Return (x, y) of the center of cell containing provided text 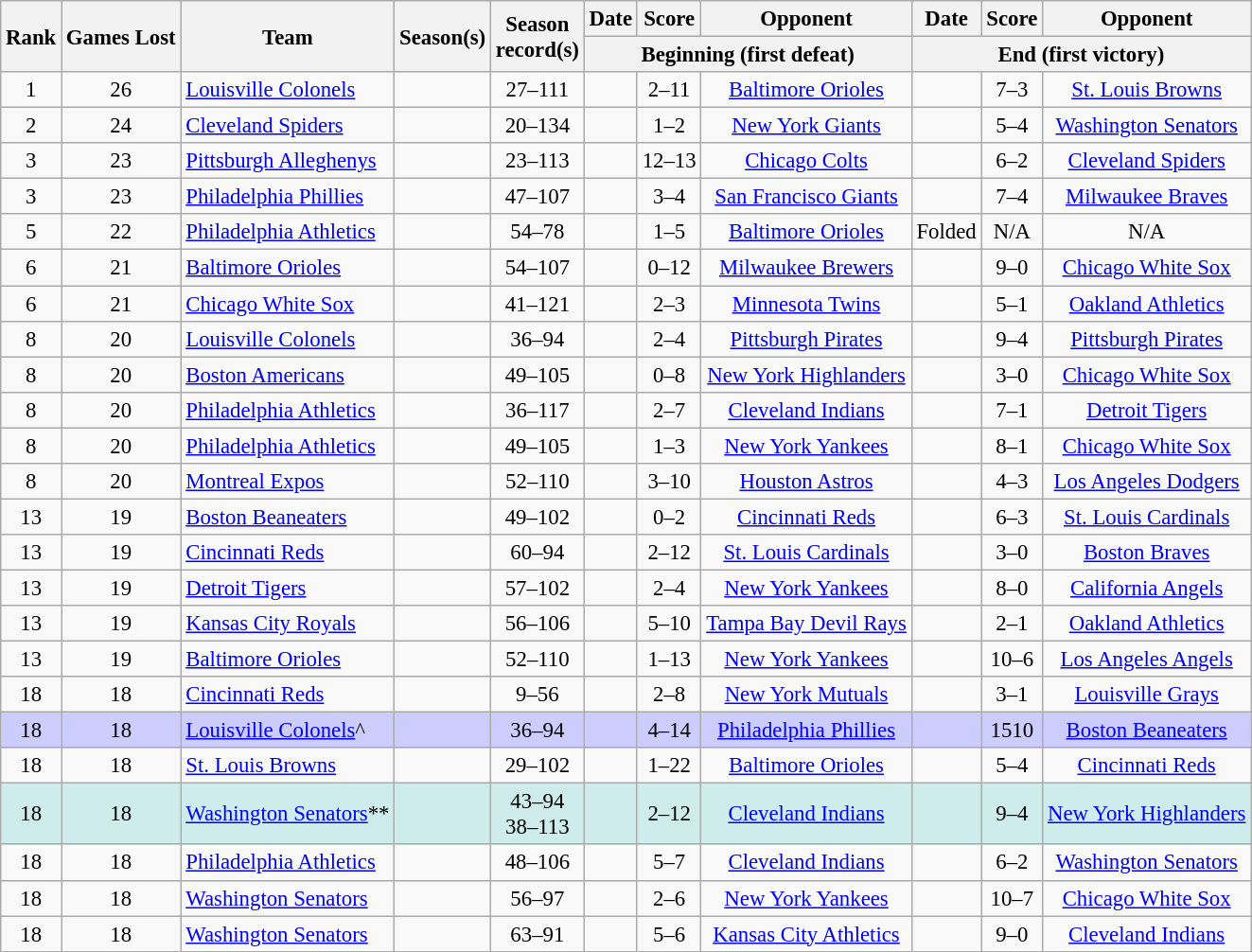
California Angels (1147, 588)
Louisville Grays (1147, 695)
8–0 (1013, 588)
1–5 (669, 232)
New York Giants (806, 126)
29–102 (538, 766)
10–7 (1013, 898)
5–10 (669, 624)
Seasonrecord(s) (538, 36)
Washington Senators** (288, 814)
1–22 (669, 766)
Kansas City Athletics (806, 934)
24 (121, 126)
Pittsburgh Alleghenys (288, 161)
48–106 (538, 863)
60–94 (538, 553)
1–2 (669, 126)
Minnesota Twins (806, 304)
1510 (1013, 731)
47–107 (538, 197)
63–91 (538, 934)
Houston Astros (806, 482)
1 (31, 90)
57–102 (538, 588)
43–9438–113 (538, 814)
End (first victory) (1081, 55)
2–6 (669, 898)
Folded (946, 232)
San Francisco Giants (806, 197)
Los Angeles Dodgers (1147, 482)
26 (121, 90)
Milwaukee Braves (1147, 197)
Los Angeles Angels (1147, 660)
Rank (31, 36)
Milwaukee Brewers (806, 268)
Montreal Expos (288, 482)
Season(s) (443, 36)
4–14 (669, 731)
5–7 (669, 863)
56–106 (538, 624)
2–11 (669, 90)
20–134 (538, 126)
2 (31, 126)
3–1 (1013, 695)
3–4 (669, 197)
12–13 (669, 161)
56–97 (538, 898)
36–117 (538, 410)
2–8 (669, 695)
Games Lost (121, 36)
Tampa Bay Devil Rays (806, 624)
Beginning (first defeat) (748, 55)
0–8 (669, 375)
7–4 (1013, 197)
0–12 (669, 268)
1–3 (669, 446)
27–111 (538, 90)
22 (121, 232)
54–107 (538, 268)
Chicago Colts (806, 161)
41–121 (538, 304)
3–10 (669, 482)
Kansas City Royals (288, 624)
New York Mutuals (806, 695)
4–3 (1013, 482)
10–6 (1013, 660)
6–3 (1013, 517)
7–1 (1013, 410)
9–56 (538, 695)
Boston Braves (1147, 553)
8–1 (1013, 446)
5–6 (669, 934)
54–78 (538, 232)
Boston Americans (288, 375)
5 (31, 232)
7–3 (1013, 90)
2–3 (669, 304)
1–13 (669, 660)
5–1 (1013, 304)
49–102 (538, 517)
Team (288, 36)
Louisville Colonels^ (288, 731)
2–7 (669, 410)
23–113 (538, 161)
2–1 (1013, 624)
0–2 (669, 517)
